Output the [x, y] coordinate of the center of the cell containing the given text.  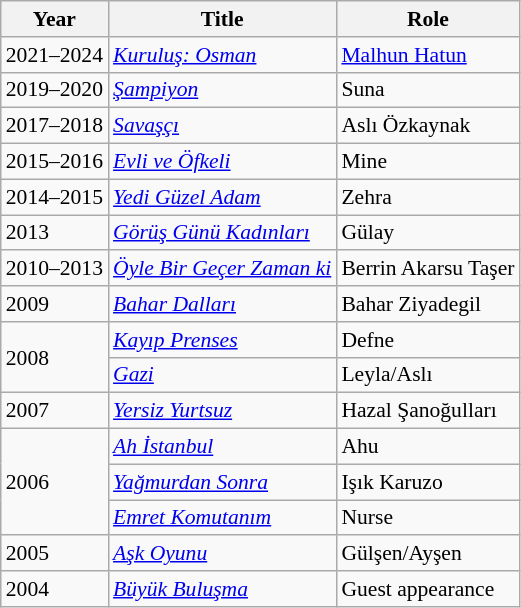
Görüş Günü Kadınları [222, 233]
Malhun Hatun [428, 55]
2004 [54, 589]
2013 [54, 233]
2005 [54, 554]
2010–2013 [54, 269]
Year [54, 19]
Yersiz Yurtsuz [222, 411]
Zehra [428, 197]
2019–2020 [54, 90]
2014–2015 [54, 197]
Aslı Özkaynak [428, 126]
Yedi Güzel Adam [222, 197]
Leyla/Aslı [428, 375]
2017–2018 [54, 126]
Role [428, 19]
2009 [54, 304]
Yağmurdan Sonra [222, 482]
2021–2024 [54, 55]
Şampiyon [222, 90]
Nurse [428, 518]
Suna [428, 90]
Gülay [428, 233]
2006 [54, 482]
Gülşen/Ayşen [428, 554]
Aşk Oyunu [222, 554]
Guest appearance [428, 589]
Öyle Bir Geçer Zaman ki [222, 269]
Savaşçı [222, 126]
Işık Karuzo [428, 482]
Gazi [222, 375]
Mine [428, 162]
2015–2016 [54, 162]
Ah İstanbul [222, 447]
Kayıp Prenses [222, 340]
2007 [54, 411]
Berrin Akarsu Taşer [428, 269]
Defne [428, 340]
Kuruluş: Osman [222, 55]
Büyük Buluşma [222, 589]
Bahar Ziyadegil [428, 304]
2008 [54, 358]
Hazal Şanoğulları [428, 411]
Title [222, 19]
Evli ve Öfkeli [222, 162]
Emret Komutanım [222, 518]
Bahar Dalları [222, 304]
Ahu [428, 447]
